Locate the cell with the specified text and output its [X, Y] center coordinate. 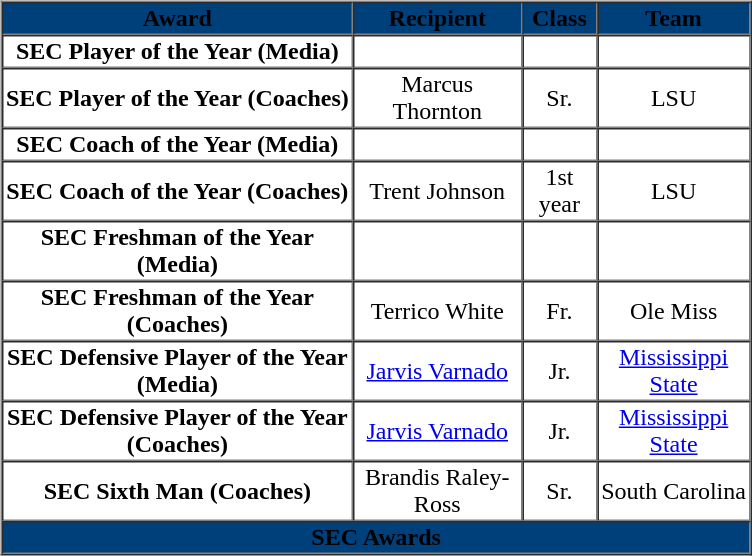
SEC Coach of the Year (Coaches) [178, 191]
SEC Freshman of the Year (Coaches) [178, 311]
SEC Defensive Player of the Year (Coaches) [178, 431]
Recipient [438, 18]
Trent Johnson [438, 191]
1st year [560, 191]
Fr. [560, 311]
Class [560, 18]
Marcus Thornton [438, 98]
SEC Freshman of the Year (Media) [178, 251]
Team [674, 18]
Brandis Raley-Ross [438, 491]
Ole Miss [674, 311]
SEC Awards [376, 538]
SEC Player of the Year (Coaches) [178, 98]
SEC Player of the Year (Media) [178, 52]
SEC Sixth Man (Coaches) [178, 491]
South Carolina [674, 491]
Award [178, 18]
Terrico White [438, 311]
SEC Coach of the Year (Media) [178, 144]
SEC Defensive Player of the Year (Media) [178, 371]
